Return the (X, Y) coordinate for the center point of the cell that contains the specified text.  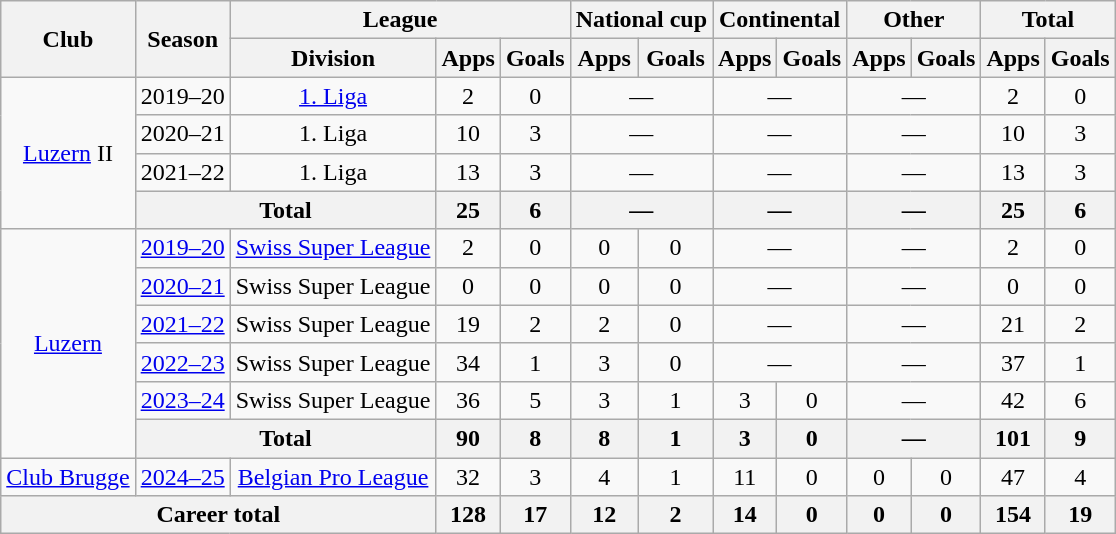
League (400, 20)
42 (1013, 400)
128 (468, 515)
154 (1013, 515)
Belgian Pro League (333, 477)
2024–25 (182, 477)
National cup (641, 20)
Luzern (68, 343)
2022–23 (182, 362)
34 (468, 362)
Continental (780, 20)
Club Brugge (68, 477)
36 (468, 400)
Career total (218, 515)
Club (68, 39)
9 (1080, 438)
37 (1013, 362)
2023–24 (182, 400)
5 (535, 400)
17 (535, 515)
21 (1013, 324)
101 (1013, 438)
Season (182, 39)
32 (468, 477)
90 (468, 438)
14 (745, 515)
Division (333, 58)
Luzern II (68, 153)
Other (914, 20)
11 (745, 477)
12 (604, 515)
47 (1013, 477)
